Identify which cell holds the provided text, then report its (x, y) central coordinate. 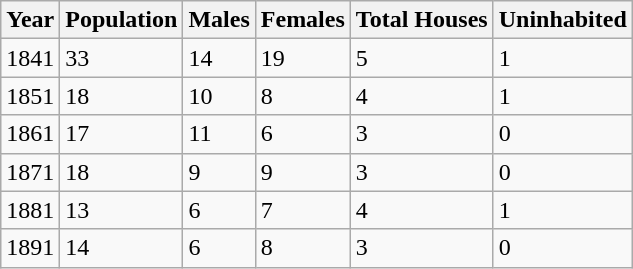
1881 (30, 210)
Population (122, 20)
17 (122, 134)
Total Houses (422, 20)
Females (302, 20)
5 (422, 58)
33 (122, 58)
11 (219, 134)
1891 (30, 248)
7 (302, 210)
1841 (30, 58)
1851 (30, 96)
19 (302, 58)
1871 (30, 172)
13 (122, 210)
Uninhabited (562, 20)
Year (30, 20)
1861 (30, 134)
10 (219, 96)
Males (219, 20)
